Detect which cell encompasses the target text, then output its (x, y) center coordinate. 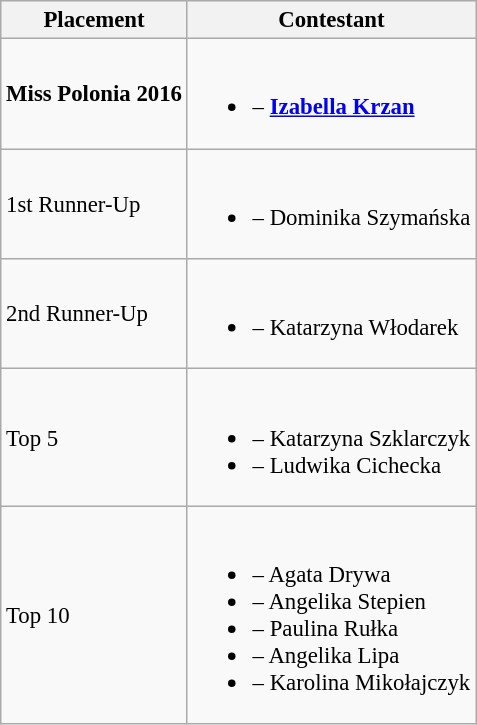
1st Runner-Up (94, 204)
2nd Runner-Up (94, 314)
Contestant (331, 20)
– Dominika Szymańska (331, 204)
Placement (94, 20)
Miss Polonia 2016 (94, 94)
– Katarzyna Włodarek (331, 314)
Top 10 (94, 615)
– Izabella Krzan (331, 94)
– Katarzyna Szklarczyk – Ludwika Cichecka (331, 438)
– Agata Drywa – Angelika Stepien – Paulina Rułka – Angelika Lipa – Karolina Mikołajczyk (331, 615)
Top 5 (94, 438)
